Output the (X, Y) coordinate of the center of the cell containing the given text.  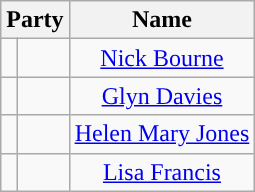
Glyn Davies (162, 96)
Party (35, 20)
Name (162, 20)
Nick Bourne (162, 58)
Lisa Francis (162, 172)
Helen Mary Jones (162, 134)
